Capture the cell that displays the provided text and extract its [x, y] central coordinate. 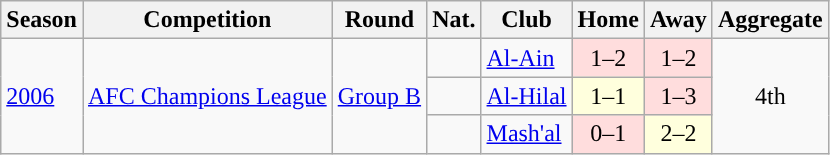
Aggregate [770, 20]
Season [42, 20]
1–3 [678, 96]
Away [678, 20]
AFC Champions League [207, 96]
0–1 [608, 134]
1–1 [608, 96]
Al-Hilal [526, 96]
Al-Ain [526, 58]
Nat. [454, 20]
Round [379, 20]
2006 [42, 96]
2–2 [678, 134]
Group B [379, 96]
Competition [207, 20]
4th [770, 96]
Club [526, 20]
Home [608, 20]
Mash'al [526, 134]
